Output the [X, Y] coordinate of the center of the cell containing the given text.  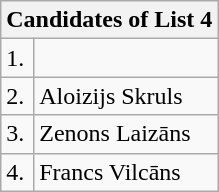
Francs Vilcāns [126, 172]
3. [18, 134]
Aloizijs Skruls [126, 96]
4. [18, 172]
1. [18, 58]
2. [18, 96]
Zenons Laizāns [126, 134]
Candidates of List 4 [110, 20]
